Find where the given text appears and provide that cell's center as [X, Y] coordinate. 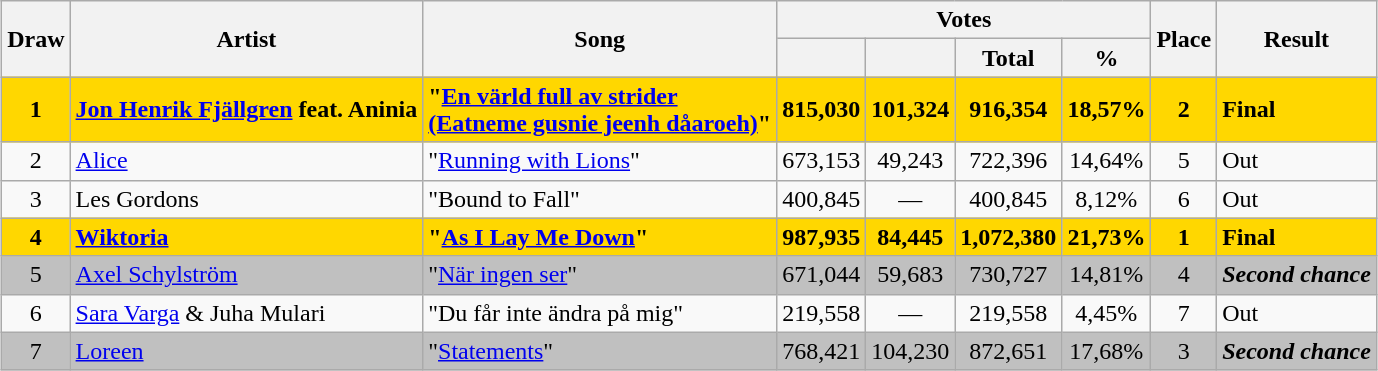
"Statements" [600, 351]
987,935 [822, 237]
768,421 [822, 351]
1,072,380 [1008, 237]
Les Gordons [246, 199]
"När ingen ser" [600, 275]
14,64% [1106, 161]
Song [600, 39]
Jon Henrik Fjällgren feat. Aninia [246, 110]
Sara Varga & Juha Mulari [246, 313]
Alice [246, 161]
"Running with Lions" [600, 161]
815,030 [822, 110]
17,68% [1106, 351]
"Bound to Fall" [600, 199]
Wiktoria [246, 237]
"As I Lay Me Down" [600, 237]
"Du får inte ändra på mig" [600, 313]
18,57% [1106, 110]
916,354 [1008, 110]
872,651 [1008, 351]
Artist [246, 39]
14,81% [1106, 275]
Total [1008, 58]
8,12% [1106, 199]
59,683 [910, 275]
730,727 [1008, 275]
104,230 [910, 351]
722,396 [1008, 161]
4,45% [1106, 313]
673,153 [822, 161]
84,445 [910, 237]
"En värld full av strider(Eatneme gusnie jeenh dåaroeh)" [600, 110]
Place [1184, 39]
% [1106, 58]
21,73% [1106, 237]
Loreen [246, 351]
49,243 [910, 161]
Axel Schylström [246, 275]
Draw [36, 39]
101,324 [910, 110]
Result [1297, 39]
Votes [964, 20]
671,044 [822, 275]
